Find where the given text appears and provide that cell's center as (x, y) coordinate. 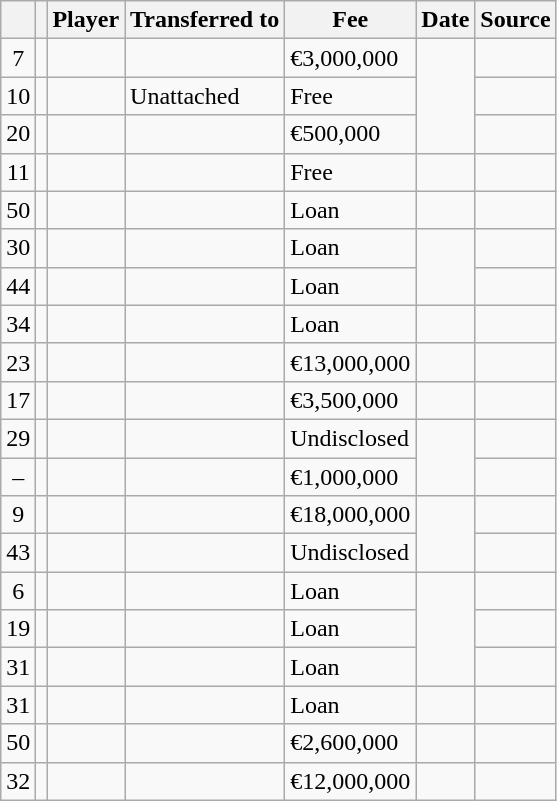
€12,000,000 (350, 781)
43 (18, 553)
€2,600,000 (350, 743)
17 (18, 400)
Fee (350, 20)
Unattached (205, 96)
Date (446, 20)
Source (516, 20)
Transferred to (205, 20)
32 (18, 781)
29 (18, 438)
44 (18, 286)
19 (18, 629)
€13,000,000 (350, 362)
€500,000 (350, 134)
9 (18, 515)
34 (18, 324)
€3,500,000 (350, 400)
23 (18, 362)
€3,000,000 (350, 58)
20 (18, 134)
6 (18, 591)
Player (86, 20)
30 (18, 248)
10 (18, 96)
7 (18, 58)
€18,000,000 (350, 515)
€1,000,000 (350, 477)
– (18, 477)
11 (18, 172)
